Extract the [x, y] coordinate from the center of the cell holding the provided text.  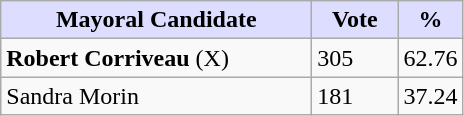
% [430, 20]
Sandra Morin [156, 96]
62.76 [430, 58]
Mayoral Candidate [156, 20]
181 [355, 96]
Robert Corriveau (X) [156, 58]
37.24 [430, 96]
Vote [355, 20]
305 [355, 58]
